For the text-containing cell, return its midpoint in (x, y) coordinate format. 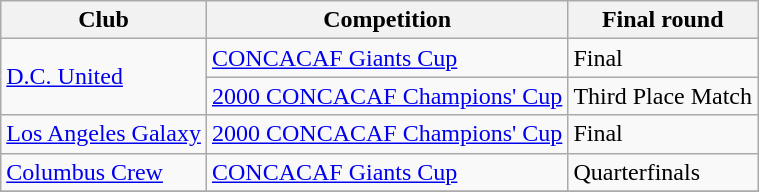
Third Place Match (663, 96)
Columbus Crew (104, 172)
Club (104, 20)
D.C. United (104, 77)
Quarterfinals (663, 172)
Final round (663, 20)
Competition (386, 20)
Los Angeles Galaxy (104, 134)
